Pinpoint the cell where the given text exists, returning its (X, Y) midpoint coordinate. 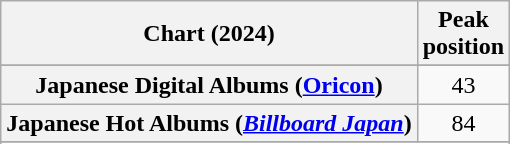
Peakposition (463, 34)
Japanese Digital Albums (Oricon) (209, 85)
Chart (2024) (209, 34)
84 (463, 123)
43 (463, 85)
Japanese Hot Albums (Billboard Japan) (209, 123)
